Extract the [X, Y] coordinate from the center of the cell holding the provided text.  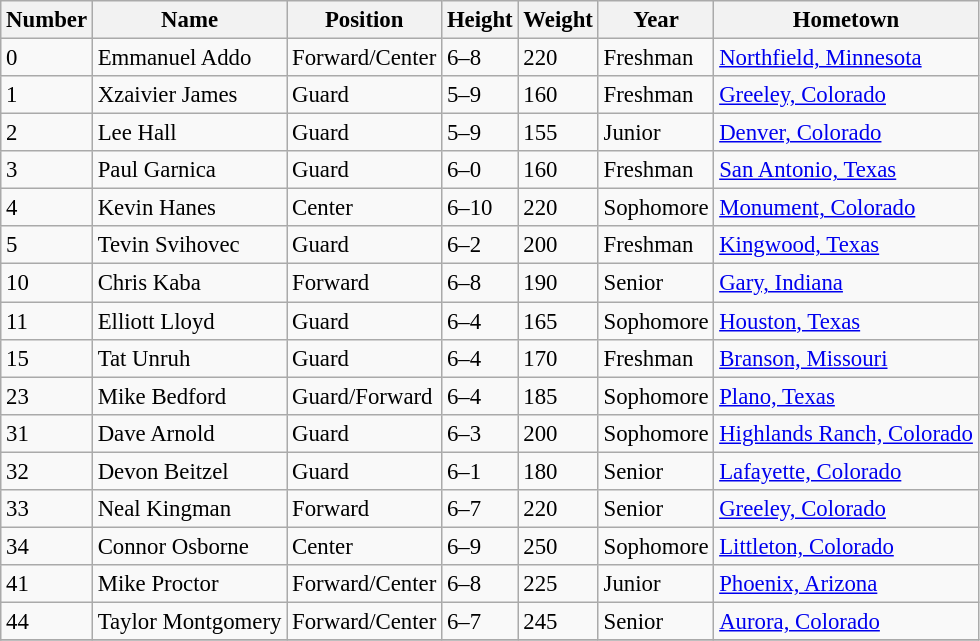
Height [480, 20]
165 [558, 321]
Position [364, 20]
Highlands Ranch, Colorado [846, 433]
Aurora, Colorado [846, 621]
11 [47, 321]
Phoenix, Arizona [846, 584]
6–1 [480, 471]
41 [47, 584]
Number [47, 20]
6–0 [480, 170]
3 [47, 170]
Houston, Texas [846, 321]
Name [189, 20]
Hometown [846, 20]
Tevin Svihovec [189, 245]
Lee Hall [189, 133]
Littleton, Colorado [846, 546]
23 [47, 396]
245 [558, 621]
6–9 [480, 546]
Chris Kaba [189, 283]
6–3 [480, 433]
Guard/Forward [364, 396]
6–10 [480, 208]
Taylor Montgomery [189, 621]
Xzaivier James [189, 95]
Mike Proctor [189, 584]
Denver, Colorado [846, 133]
170 [558, 358]
Monument, Colorado [846, 208]
0 [47, 58]
Tat Unruh [189, 358]
Connor Osborne [189, 546]
Lafayette, Colorado [846, 471]
Gary, Indiana [846, 283]
Neal Kingman [189, 509]
15 [47, 358]
155 [558, 133]
Kevin Hanes [189, 208]
Emmanuel Addo [189, 58]
5 [47, 245]
2 [47, 133]
44 [47, 621]
190 [558, 283]
San Antonio, Texas [846, 170]
6–2 [480, 245]
Northfield, Minnesota [846, 58]
4 [47, 208]
34 [47, 546]
185 [558, 396]
Mike Bedford [189, 396]
Devon Beitzel [189, 471]
32 [47, 471]
Plano, Texas [846, 396]
Year [656, 20]
33 [47, 509]
Elliott Lloyd [189, 321]
Branson, Missouri [846, 358]
Paul Garnica [189, 170]
225 [558, 584]
31 [47, 433]
Weight [558, 20]
10 [47, 283]
Kingwood, Texas [846, 245]
1 [47, 95]
180 [558, 471]
250 [558, 546]
Dave Arnold [189, 433]
